Search for the cell housing the specified text and yield its (X, Y) center coordinate. 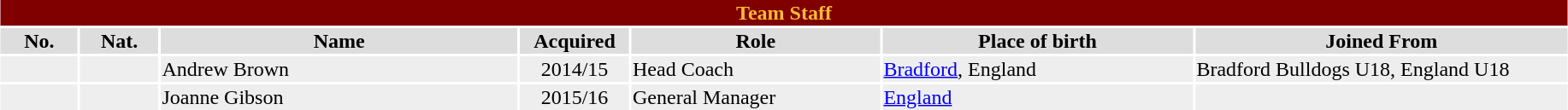
Place of birth (1038, 41)
Joanne Gibson (339, 97)
Bradford, England (1038, 69)
General Manager (755, 97)
Andrew Brown (339, 69)
Joined From (1382, 41)
Nat. (120, 41)
Name (339, 41)
Team Staff (783, 13)
Role (755, 41)
2014/15 (575, 69)
No. (39, 41)
England (1038, 97)
Acquired (575, 41)
Head Coach (755, 69)
2015/16 (575, 97)
Bradford Bulldogs U18, England U18 (1382, 69)
